Pinpoint the cell where the given text exists, returning its [x, y] midpoint coordinate. 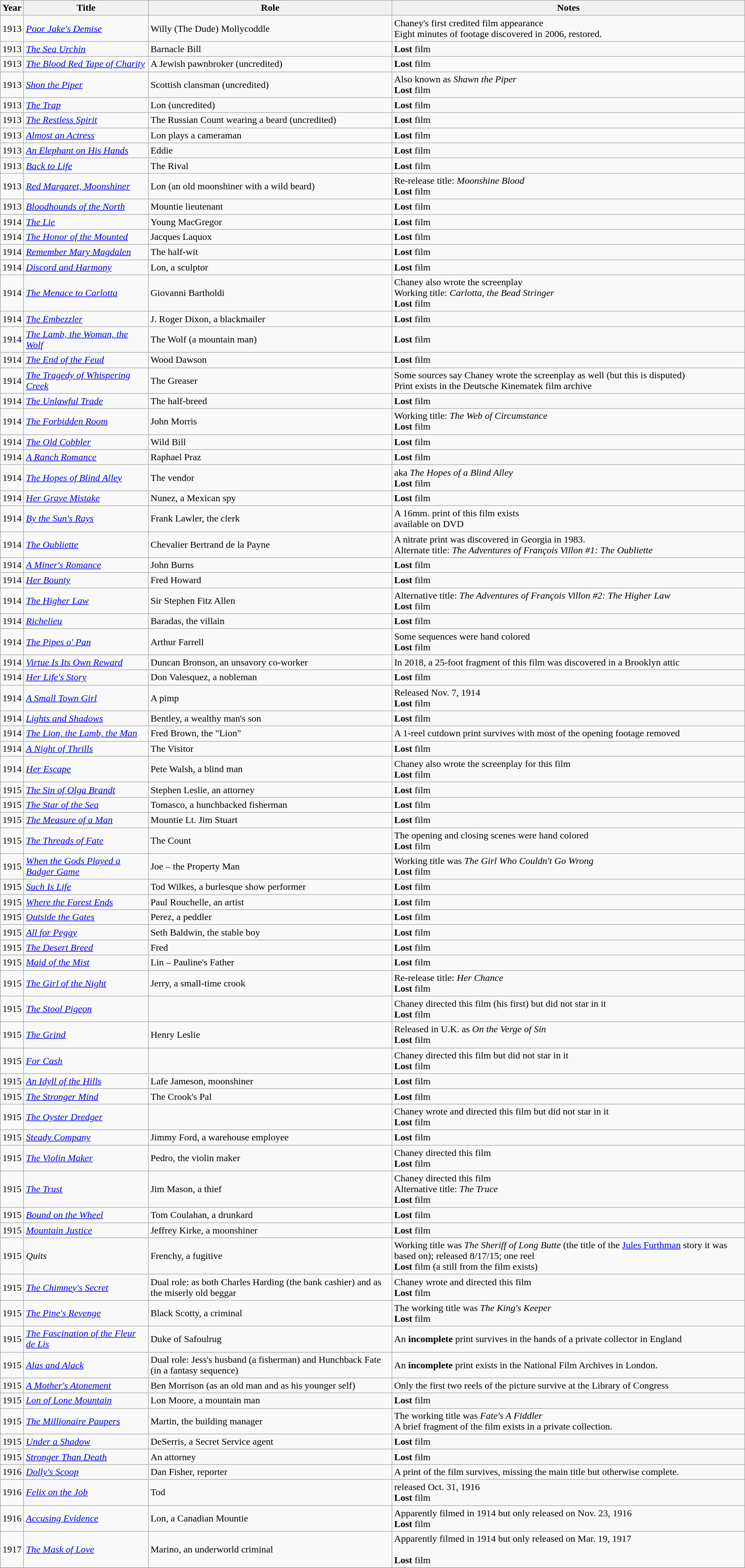
Where the Forest Ends [86, 902]
An attorney [270, 1457]
Virtue Is Its Own Reward [86, 662]
The Count [270, 840]
Jim Mason, a thief [270, 1189]
Almost an Actress [86, 135]
John Burns [270, 565]
Dual role: Jess's husband (a fisherman) and Hunchback Fate (in a fantasy sequence) [270, 1365]
A 16mm. print of this film existsavailable on DVD [568, 519]
The working title was Fate's A Fiddler A brief fragment of the film exists in a private collection. [568, 1421]
Stronger Than Death [86, 1457]
The Pipes o' Pan [86, 642]
The Desert Breed [86, 947]
Jeffrey Kirke, a moonshiner [270, 1230]
Mountie Lt. Jim Stuart [270, 820]
Seth Baldwin, the stable boy [270, 932]
Poor Jake's Demise [86, 29]
Chaney also wrote the screenplayWorking title: Carlotta, the Bead StringerLost film [568, 293]
The Visitor [270, 749]
Lights and Shadows [86, 718]
Lon Moore, a mountain man [270, 1401]
The Sea Urchin [86, 49]
Released Nov. 7, 1914Lost film [568, 698]
The Menace to Carlotta [86, 293]
Felix on the Job [86, 1492]
Nunez, a Mexican spy [270, 498]
Her Escape [86, 769]
Mountie lieutenant [270, 206]
The Violin Maker [86, 1158]
Chaney directed this film Alternative title: The TruceLost film [568, 1189]
Tomasco, a hunchbacked fisherman [270, 805]
Steady Company [86, 1137]
The Measure of a Man [86, 820]
Joe – the Property Man [270, 866]
The Girl of the Night [86, 983]
Eddie [270, 150]
Frenchy, a fugitive [270, 1256]
Baradas, the villain [270, 621]
The Oubliette [86, 544]
Lon (an old moonshiner with a wild beard) [270, 186]
Notes [568, 8]
Alas and Alack [86, 1365]
The Higher Law [86, 601]
Paul Rouchelle, an artist [270, 902]
The opening and closing scenes were hand colored Lost film [568, 840]
J. Roger Dixon, a blackmailer [270, 319]
Martin, the building manager [270, 1421]
Maid of the Mist [86, 963]
The Hopes of Blind Alley [86, 477]
An Idyll of the Hills [86, 1081]
Marino, an underworld criminal [270, 1550]
The Forbidden Room [86, 422]
Role [270, 8]
The Rival [270, 165]
Chevalier Bertrand de la Payne [270, 544]
Lon of Lone Mountain [86, 1401]
The Wolf (a mountain man) [270, 340]
Dual role: as both Charles Harding (the bank cashier) and as the miserly old beggar [270, 1287]
The Sin of Olga Brandt [86, 790]
The Oyster Dredger [86, 1117]
Under a Shadow [86, 1442]
Pete Walsh, a blind man [270, 769]
Chaney wrote and directed this film but did not star in itLost film [568, 1117]
The Greaser [270, 380]
Pedro, the violin maker [270, 1158]
Chaney wrote and directed this film Lost film [568, 1287]
Jimmy Ford, a warehouse employee [270, 1137]
Young MacGregor [270, 222]
Ben Morrison (as an old man and as his younger self) [270, 1385]
Also known as Shawn the PiperLost film [568, 84]
A 1-reel cutdown print survives with most of the opening footage removed [568, 733]
When the Gods Played a Badger Game [86, 866]
Such Is Life [86, 887]
Sir Stephen Fitz Allen [270, 601]
The vendor [270, 477]
Duncan Bronson, an unsavory co-worker [270, 662]
Wild Bill [270, 442]
Scottish clansman (uncredited) [270, 84]
Apparently filmed in 1914 but only released on Mar. 19, 1917 Lost film [568, 1550]
Re-release title: Moonshine BloodLost film [568, 186]
Working title: The Web of CircumstanceLost film [568, 422]
The Threads of Fate [86, 840]
Bloodhounds of the North [86, 206]
The Restless Spirit [86, 120]
Lon, a Canadian Mountie [270, 1518]
Tod [270, 1492]
Arthur Farrell [270, 642]
A nitrate print was discovered in Georgia in 1983.Alternate title: The Adventures of François Villon #1: The Oubliette [568, 544]
Some sources say Chaney wrote the screenplay as well (but this is disputed)Print exists in the Deutsche Kinematek film archive [568, 380]
Chaney's first credited film appearance Eight minutes of footage discovered in 2006, restored. [568, 29]
Lon, a sculptor [270, 267]
An Elephant on His Hands [86, 150]
Lon (uncredited) [270, 105]
Some sequences were hand coloredLost film [568, 642]
Apparently filmed in 1914 but only released on Nov. 23, 1916 Lost film [568, 1518]
Outside the Gates [86, 917]
The Tragedy of Whispering Creek [86, 380]
A Ranch Romance [86, 457]
The working title was The King's KeeperLost film [568, 1313]
For Cash [86, 1060]
Lon plays a cameraman [270, 135]
A Mother's Atonement [86, 1385]
Bound on the Wheel [86, 1215]
A Miner's Romance [86, 565]
An incomplete print survives in the hands of a private collector in England [568, 1339]
Fred Howard [270, 580]
Chaney directed this film but did not star in itLost film [568, 1060]
John Morris [270, 422]
Title [86, 8]
The Unlawful Trade [86, 401]
Chaney directed this film Lost film [568, 1158]
The Old Cobbler [86, 442]
Perez, a peddler [270, 917]
Alternative title: The Adventures of François Villon #2: The Higher LawLost film [568, 601]
The Stool Pigeon [86, 1009]
The Stronger Mind [86, 1096]
Her Bounty [86, 580]
A pimp [270, 698]
Back to Life [86, 165]
Chaney directed this film (his first) but did not star in it Lost film [568, 1009]
Richelieu [86, 621]
Raphael Praz [270, 457]
All for Peggy [86, 932]
The half-wit [270, 252]
Don Valesquez, a nobleman [270, 677]
Released in U.K. as On the Verge of SinLost film [568, 1035]
The Millionaire Paupers [86, 1421]
Red Margaret, Moonshiner [86, 186]
1917 [12, 1550]
The Crook's Pal [270, 1096]
The Trust [86, 1189]
Duke of Safoulrug [270, 1339]
Shon the Piper [86, 84]
Re-release title: Her ChanceLost film [568, 983]
A Jewish pawnbroker (uncredited) [270, 64]
The Lamb, the Woman, the Wolf [86, 340]
The Fascination of the Fleur de Lis [86, 1339]
Barnacle Bill [270, 49]
A Small Town Girl [86, 698]
released Oct. 31, 1916 Lost film [568, 1492]
Dolly's Scoop [86, 1472]
The Embezzler [86, 319]
The Star of the Sea [86, 805]
Her Grave Mistake [86, 498]
The Honor of the Mounted [86, 237]
Frank Lawler, the clerk [270, 519]
Chaney also wrote the screenplay for this filmLost film [568, 769]
The Blood Red Tape of Charity [86, 64]
Bentley, a wealthy man's son [270, 718]
The End of the Feud [86, 360]
The Grind [86, 1035]
The Lie [86, 222]
Stephen Leslie, an attorney [270, 790]
An incomplete print exists in the National Film Archives in London. [568, 1365]
A print of the film survives, missing the main title but otherwise complete. [568, 1472]
Black Scotty, a criminal [270, 1313]
The Mask of Love [86, 1550]
Quits [86, 1256]
Only the first two reels of the picture survive at the Library of Congress [568, 1385]
Discord and Harmony [86, 267]
Lin – Pauline's Father [270, 963]
A Night of Thrills [86, 749]
Jacques Laquox [270, 237]
The Pine's Revenge [86, 1313]
The Chimney's Secret [86, 1287]
Year [12, 8]
Mountain Justice [86, 1230]
In 2018, a 25-foot fragment of this film was discovered in a Brooklyn attic [568, 662]
Dan Fisher, reporter [270, 1472]
Henry Leslie [270, 1035]
Wood Dawson [270, 360]
Working title was The Girl Who Couldn't Go WrongLost film [568, 866]
Jerry, a small-time crook [270, 983]
Fred Brown, the "Lion" [270, 733]
DeSerris, a Secret Service agent [270, 1442]
Tod Wilkes, a burlesque show performer [270, 887]
The Trap [86, 105]
The Lion, the Lamb, the Man [86, 733]
Accusing Evidence [86, 1518]
Tom Coulahan, a drunkard [270, 1215]
The half-breed [270, 401]
Remember Mary Magdalen [86, 252]
Lafe Jameson, moonshiner [270, 1081]
Her Life's Story [86, 677]
The Russian Count wearing a beard (uncredited) [270, 120]
Giovanni Bartholdi [270, 293]
aka The Hopes of a Blind AlleyLost film [568, 477]
Willy (The Dude) Mollycoddle [270, 29]
By the Sun's Rays [86, 519]
Fred [270, 947]
